Search for the cell housing the specified text and yield its [x, y] center coordinate. 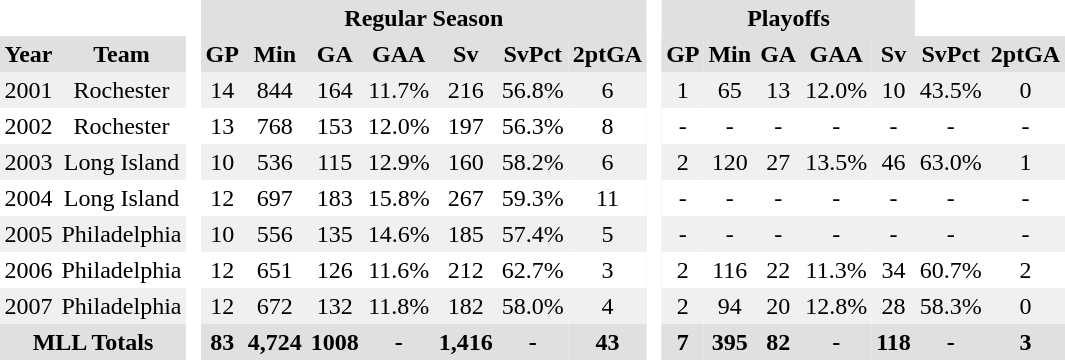
844 [274, 90]
11.3% [836, 270]
672 [274, 306]
2007 [28, 306]
56.3% [532, 126]
14.6% [398, 234]
182 [466, 306]
34 [894, 270]
65 [730, 90]
132 [334, 306]
22 [778, 270]
697 [274, 198]
43.5% [950, 90]
62.7% [532, 270]
1,416 [466, 342]
556 [274, 234]
46 [894, 162]
27 [778, 162]
Team [122, 54]
57.4% [532, 234]
2005 [28, 234]
58.2% [532, 162]
94 [730, 306]
83 [222, 342]
14 [222, 90]
4,724 [274, 342]
60.7% [950, 270]
768 [274, 126]
11.6% [398, 270]
116 [730, 270]
135 [334, 234]
28 [894, 306]
15.8% [398, 198]
2001 [28, 90]
651 [274, 270]
11.8% [398, 306]
58.0% [532, 306]
126 [334, 270]
Year [28, 54]
MLL Totals [93, 342]
2006 [28, 270]
8 [607, 126]
Playoffs [789, 18]
2004 [28, 198]
395 [730, 342]
216 [466, 90]
153 [334, 126]
43 [607, 342]
115 [334, 162]
Regular Season [424, 18]
56.8% [532, 90]
12.9% [398, 162]
185 [466, 234]
58.3% [950, 306]
5 [607, 234]
267 [466, 198]
7 [683, 342]
59.3% [532, 198]
197 [466, 126]
63.0% [950, 162]
118 [894, 342]
2003 [28, 162]
536 [274, 162]
2002 [28, 126]
4 [607, 306]
120 [730, 162]
13.5% [836, 162]
11 [607, 198]
20 [778, 306]
183 [334, 198]
1008 [334, 342]
164 [334, 90]
212 [466, 270]
12.8% [836, 306]
160 [466, 162]
82 [778, 342]
11.7% [398, 90]
